Provide the (X, Y) coordinate of the cell's center where the given text is located.  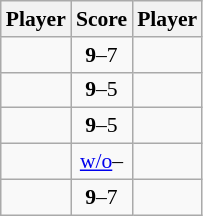
Score (102, 19)
w/o– (102, 162)
